Locate the cell with the specified text and output its (X, Y) center coordinate. 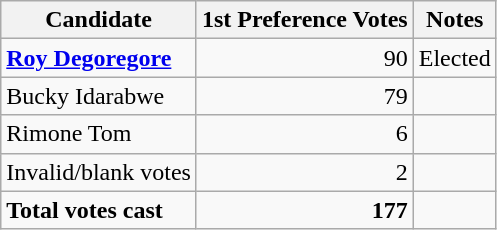
177 (304, 210)
1st Preference Votes (304, 20)
Rimone Tom (99, 134)
79 (304, 96)
Total votes cast (99, 210)
90 (304, 58)
6 (304, 134)
2 (304, 172)
Roy Degoregore (99, 58)
Invalid/blank votes (99, 172)
Elected (454, 58)
Bucky Idarabwe (99, 96)
Notes (454, 20)
Candidate (99, 20)
